Search for the cell housing the specified text and yield its (x, y) center coordinate. 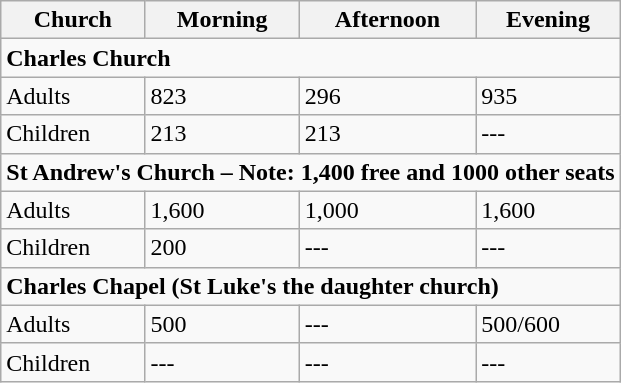
Church (73, 20)
935 (548, 96)
Afternoon (388, 20)
Charles Church (310, 58)
Morning (222, 20)
296 (388, 96)
200 (222, 248)
Charles Chapel (St Luke's the daughter church) (310, 286)
500/600 (548, 324)
823 (222, 96)
St Andrew's Church – Note: 1,400 free and 1000 other seats (310, 172)
500 (222, 324)
Evening (548, 20)
1,000 (388, 210)
